Provide the [X, Y] coordinate of the cell's center where the given text is located.  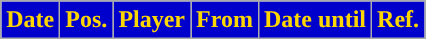
Pos. [86, 20]
Ref. [398, 20]
Date until [314, 20]
Date [30, 20]
Player [152, 20]
From [225, 20]
